Search for the cell housing the specified text and yield its (X, Y) center coordinate. 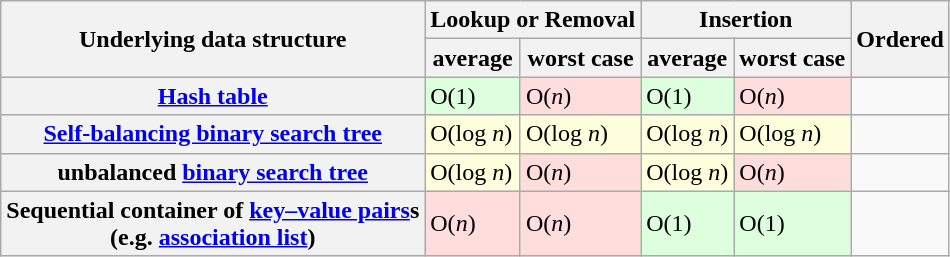
Insertion (746, 20)
Underlying data structure (213, 39)
Self-balancing binary search tree (213, 134)
Lookup or Removal (533, 20)
Ordered (900, 39)
Hash table (213, 96)
Sequential container of key–value pairss(e.g. association list) (213, 224)
unbalanced binary search tree (213, 172)
